Find where the given text appears and provide that cell's center as (X, Y) coordinate. 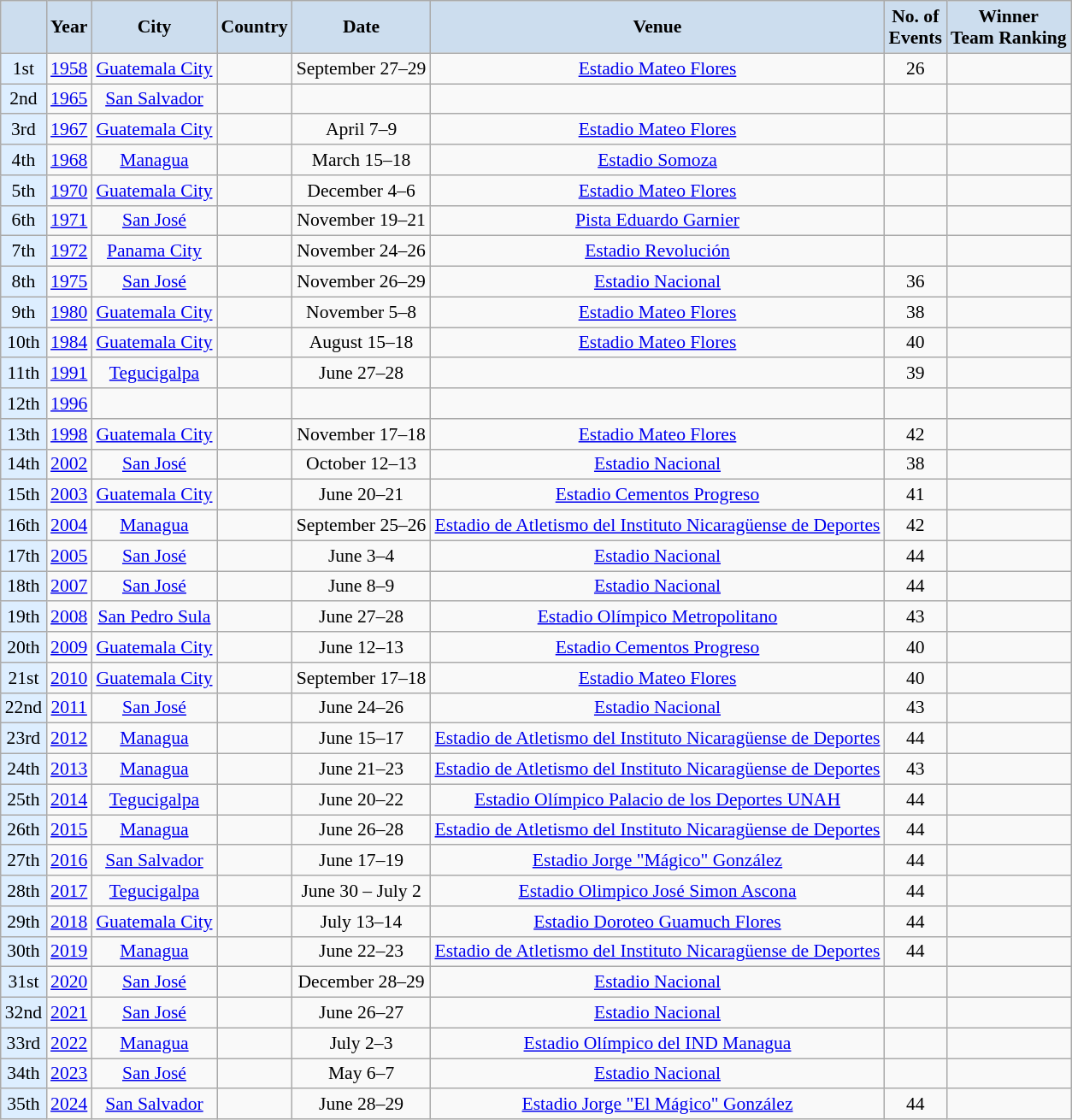
November 24–26 (362, 251)
1996 (68, 404)
1970 (68, 191)
Year (68, 27)
June 22–23 (362, 952)
November 17–18 (362, 434)
26th (24, 830)
Estadio Revolución (657, 251)
Estadio Somoza (657, 160)
June 8–9 (362, 587)
December 4–6 (362, 191)
13th (24, 434)
33rd (24, 1043)
17th (24, 556)
August 15–18 (362, 343)
June 20–22 (362, 799)
2011 (68, 708)
1st (24, 68)
April 7–9 (362, 130)
June 26–27 (362, 1013)
21st (24, 678)
31st (24, 982)
Panama City (154, 251)
October 12–13 (362, 464)
Country (255, 27)
4th (24, 160)
2023 (68, 1074)
35th (24, 1105)
2018 (68, 922)
1980 (68, 312)
23rd (24, 739)
March 15–18 (362, 160)
16th (24, 526)
1971 (68, 221)
September 25–26 (362, 526)
2022 (68, 1043)
24th (24, 769)
2013 (68, 769)
2024 (68, 1105)
1965 (68, 99)
Venue (657, 27)
11th (24, 374)
June 26–28 (362, 830)
WinnerTeam Ranking (1009, 27)
Estadio Doroteo Guamuch Flores (657, 922)
Pista Eduardo Garnier (657, 221)
June 24–26 (362, 708)
1972 (68, 251)
20th (24, 647)
2004 (68, 526)
Estadio Olímpico del IND Managua (657, 1043)
12th (24, 404)
25th (24, 799)
City (154, 27)
November 19–21 (362, 221)
36 (916, 282)
2009 (68, 647)
1958 (68, 68)
2nd (24, 99)
26 (916, 68)
Date (362, 27)
41 (916, 495)
2014 (68, 799)
2003 (68, 495)
No. of Events (916, 27)
1984 (68, 343)
July 2–3 (362, 1043)
Estadio Olímpico Palacio de los Deportes UNAH (657, 799)
Estadio Jorge "Mágico" González (657, 861)
2017 (68, 891)
June 12–13 (362, 647)
Estadio Olimpico José Simon Ascona (657, 891)
29th (24, 922)
November 5–8 (362, 312)
September 17–18 (362, 678)
1998 (68, 434)
September 27–29 (362, 68)
June 28–29 (362, 1105)
15th (24, 495)
1991 (68, 374)
San Pedro Sula (154, 617)
8th (24, 282)
28th (24, 891)
2019 (68, 952)
November 26–29 (362, 282)
1967 (68, 130)
2007 (68, 587)
30th (24, 952)
2016 (68, 861)
2002 (68, 464)
19th (24, 617)
14th (24, 464)
34th (24, 1074)
1975 (68, 282)
1968 (68, 160)
9th (24, 312)
2021 (68, 1013)
May 6–7 (362, 1074)
June 3–4 (362, 556)
2005 (68, 556)
7th (24, 251)
32nd (24, 1013)
22nd (24, 708)
June 21–23 (362, 769)
June 15–17 (362, 739)
2010 (68, 678)
6th (24, 221)
39 (916, 374)
3rd (24, 130)
Estadio Olímpico Metropolitano (657, 617)
June 17–19 (362, 861)
18th (24, 587)
5th (24, 191)
2020 (68, 982)
June 30 – July 2 (362, 891)
December 28–29 (362, 982)
2012 (68, 739)
June 20–21 (362, 495)
July 13–14 (362, 922)
2015 (68, 830)
27th (24, 861)
2008 (68, 617)
10th (24, 343)
Estadio Jorge "El Mágico" González (657, 1105)
